From the cell containing the given text, extract its center point as [x, y] coordinate. 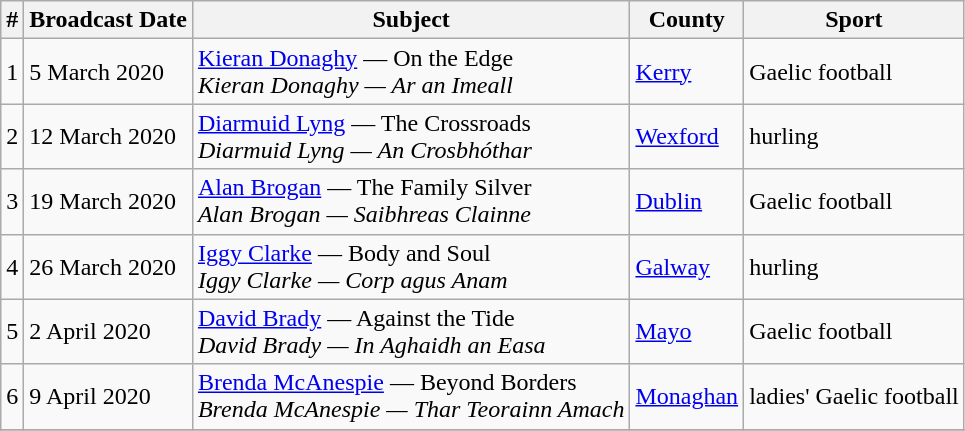
Galway [687, 266]
Dublin [687, 202]
26 March 2020 [108, 266]
6 [12, 396]
Monaghan [687, 396]
ladies' Gaelic football [854, 396]
Brenda McAnespie — Beyond BordersBrenda McAnespie — Thar Teorainn Amach [410, 396]
Iggy Clarke — Body and Soul Iggy Clarke — Corp agus Anam [410, 266]
1 [12, 72]
2 [12, 136]
Diarmuid Lyng — The Crossroads Diarmuid Lyng — An Crosbhóthar [410, 136]
Alan Brogan — The Family Silver Alan Brogan — Saibhreas Clainne [410, 202]
Broadcast Date [108, 20]
Wexford [687, 136]
Mayo [687, 332]
David Brady — Against the Tide David Brady — In Aghaidh an Easa [410, 332]
Subject [410, 20]
9 April 2020 [108, 396]
5 [12, 332]
Kerry [687, 72]
3 [12, 202]
Kieran Donaghy — On the Edge Kieran Donaghy — Ar an Imeall [410, 72]
2 April 2020 [108, 332]
5 March 2020 [108, 72]
County [687, 20]
Sport [854, 20]
4 [12, 266]
12 March 2020 [108, 136]
# [12, 20]
19 March 2020 [108, 202]
